Search for the cell housing the specified text and yield its [X, Y] center coordinate. 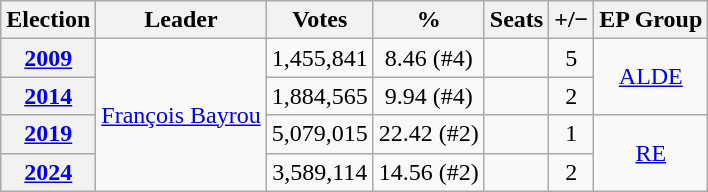
1,884,565 [320, 96]
3,589,114 [320, 172]
Votes [320, 20]
Seats [516, 20]
Election [48, 20]
% [428, 20]
EP Group [651, 20]
1,455,841 [320, 58]
2009 [48, 58]
2019 [48, 134]
14.56 (#2) [428, 172]
8.46 (#4) [428, 58]
2014 [48, 96]
9.94 (#4) [428, 96]
1 [572, 134]
2024 [48, 172]
5 [572, 58]
22.42 (#2) [428, 134]
RE [651, 153]
François Bayrou [181, 115]
5,079,015 [320, 134]
ALDE [651, 77]
+/− [572, 20]
Leader [181, 20]
